Provide the [X, Y] coordinate of the cell's center where the given text is located.  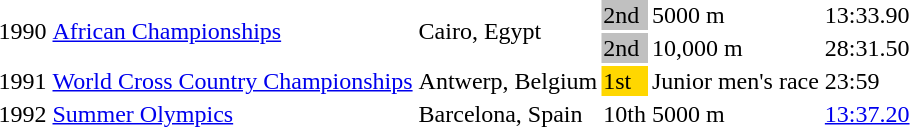
Antwerp, Belgium [508, 81]
Junior men's race [735, 81]
1st [625, 81]
African Championships [232, 32]
10,000 m [735, 48]
World Cross Country Championships [232, 81]
5000 m [735, 15]
Cairo, Egypt [508, 32]
